Scan for the cell matching the given text and deliver its (X, Y) coordinate at center. 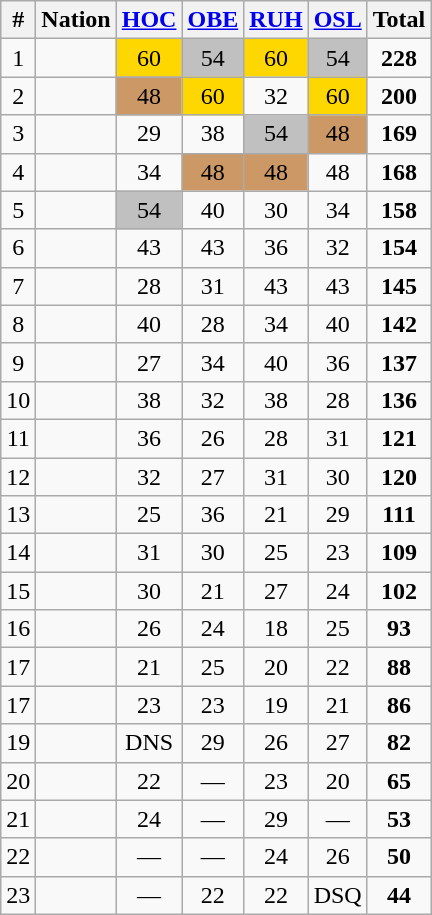
120 (399, 477)
50 (399, 857)
Total (399, 20)
13 (18, 515)
11 (18, 438)
82 (399, 743)
# (18, 20)
14 (18, 553)
Nation (76, 20)
228 (399, 58)
136 (399, 400)
12 (18, 477)
HOC (149, 20)
142 (399, 324)
2 (18, 96)
16 (18, 629)
1 (18, 58)
9 (18, 362)
200 (399, 96)
OSL (338, 20)
121 (399, 438)
DNS (149, 743)
15 (18, 591)
18 (276, 629)
4 (18, 172)
RUH (276, 20)
8 (18, 324)
65 (399, 781)
168 (399, 172)
158 (399, 210)
86 (399, 705)
154 (399, 248)
44 (399, 895)
DSQ (338, 895)
10 (18, 400)
137 (399, 362)
53 (399, 819)
102 (399, 591)
111 (399, 515)
88 (399, 667)
93 (399, 629)
169 (399, 134)
109 (399, 553)
5 (18, 210)
7 (18, 286)
3 (18, 134)
145 (399, 286)
6 (18, 248)
OBE (213, 20)
